Pinpoint the cell where the given text exists, returning its (X, Y) midpoint coordinate. 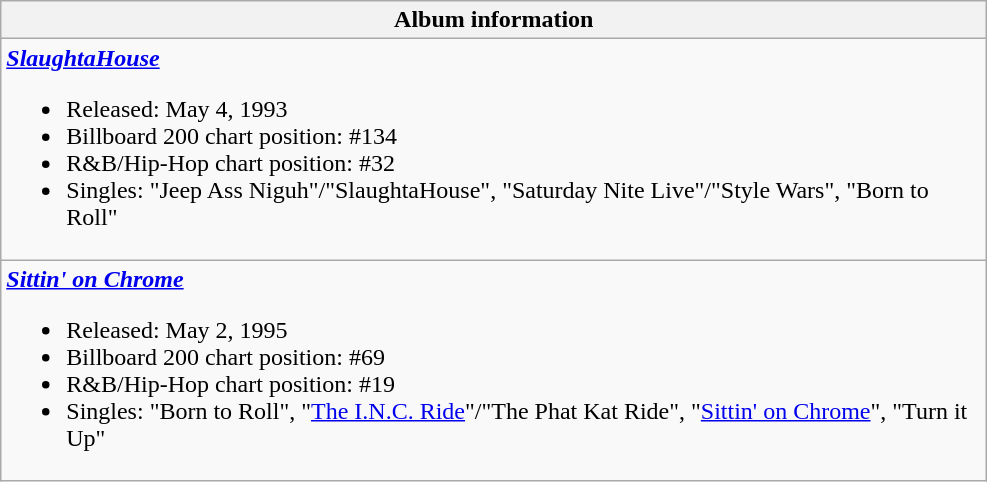
Album information (494, 20)
